Determine the [X, Y] coordinate at the center of the cell enclosing the given text.  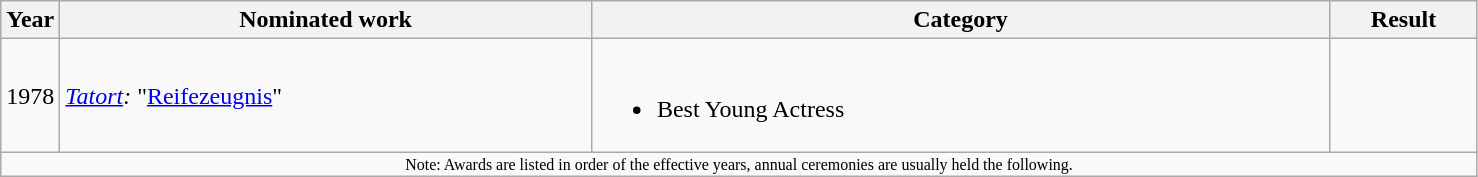
Tatort: "Reifezeugnis" [326, 96]
Best Young Actress [960, 96]
Result [1404, 20]
Category [960, 20]
Note: Awards are listed in order of the effective years, annual ceremonies are usually held the following. [740, 164]
Year [30, 20]
Nominated work [326, 20]
1978 [30, 96]
